Output the (X, Y) coordinate of the center of the cell containing the given text.  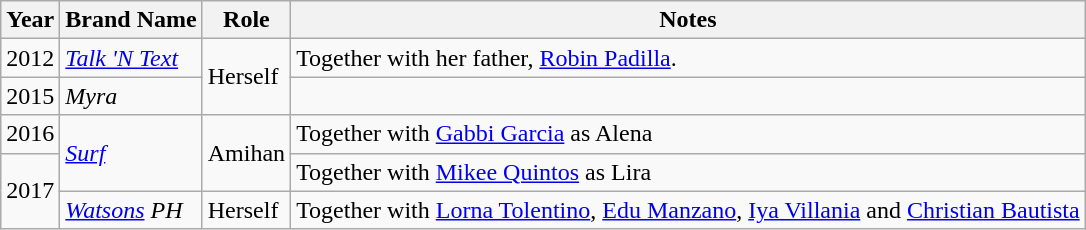
Amihan (246, 153)
Year (30, 20)
Role (246, 20)
Together with Mikee Quintos as Lira (688, 172)
2012 (30, 58)
2016 (30, 134)
Together with her father, Robin Padilla. (688, 58)
Myra (131, 96)
2017 (30, 191)
Brand Name (131, 20)
Together with Lorna Tolentino, Edu Manzano, Iya Villania and Christian Bautista (688, 210)
Notes (688, 20)
2015 (30, 96)
Talk 'N Text (131, 58)
Surf (131, 153)
Together with Gabbi Garcia as Alena (688, 134)
Watsons PH (131, 210)
